Provide the [X, Y] coordinate of the cell's center where the given text is located.  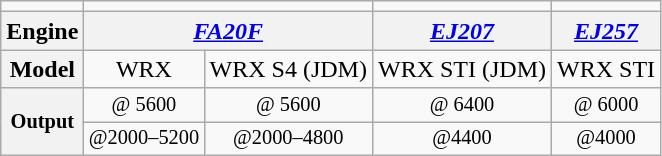
@ 6400 [462, 105]
@2000–4800 [288, 139]
@ 6000 [606, 105]
Model [42, 69]
WRX [144, 69]
@4400 [462, 139]
EJ257 [606, 31]
WRX STI (JDM) [462, 69]
WRX S4 (JDM) [288, 69]
Output [42, 122]
EJ207 [462, 31]
@4000 [606, 139]
@2000–5200 [144, 139]
FA20F [228, 31]
Engine [42, 31]
WRX STI [606, 69]
